Extract the [X, Y] coordinate from the center of the cell holding the provided text.  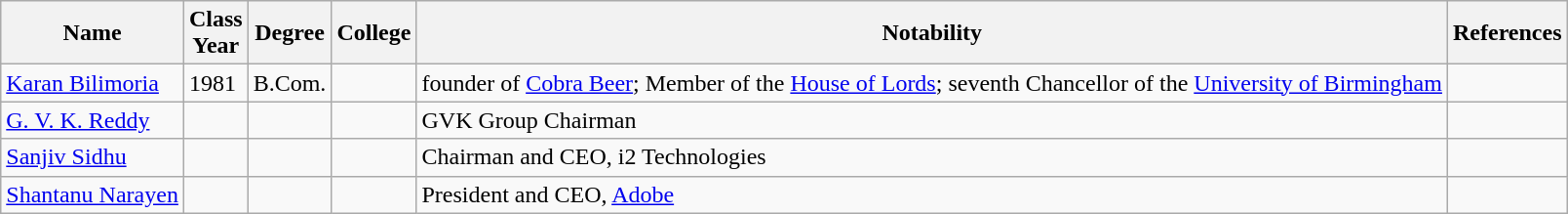
B.Com. [290, 83]
G. V. K. Reddy [93, 120]
1981 [216, 83]
GVK Group Chairman [932, 120]
Degree [290, 33]
Karan Bilimoria [93, 83]
Shantanu Narayen [93, 194]
Chairman and CEO, i2 Technologies [932, 157]
ClassYear [216, 33]
Name [93, 33]
founder of Cobra Beer; Member of the House of Lords; seventh Chancellor of the University of Birmingham [932, 83]
College [374, 33]
References [1508, 33]
Sanjiv Sidhu [93, 157]
Notability [932, 33]
President and CEO, Adobe [932, 194]
